Find where the given text appears and provide that cell's center as [X, Y] coordinate. 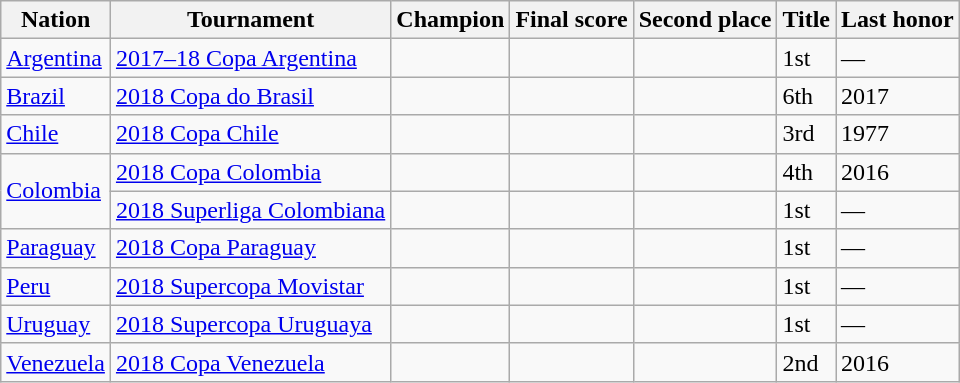
Paraguay [56, 248]
2018 Supercopa Uruguaya [250, 324]
4th [806, 172]
Champion [450, 20]
Title [806, 20]
2018 Superliga Colombiana [250, 210]
Final score [572, 20]
1977 [898, 134]
Colombia [56, 191]
Second place [705, 20]
3rd [806, 134]
Tournament [250, 20]
Nation [56, 20]
Brazil [56, 96]
Peru [56, 286]
Venezuela [56, 362]
2018 Copa Colombia [250, 172]
2nd [806, 362]
2017–18 Copa Argentina [250, 58]
6th [806, 96]
Uruguay [56, 324]
2018 Copa Chile [250, 134]
Chile [56, 134]
Last honor [898, 20]
2018 Copa Venezuela [250, 362]
2018 Supercopa Movistar [250, 286]
Argentina [56, 58]
2017 [898, 96]
2018 Copa Paraguay [250, 248]
2018 Copa do Brasil [250, 96]
